Output the [x, y] coordinate of the center of the cell containing the given text.  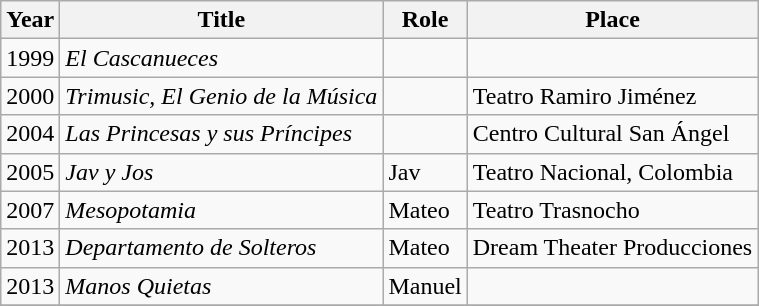
Mesopotamia [222, 210]
Year [30, 20]
2007 [30, 210]
Role [425, 20]
Centro Cultural San Ángel [612, 134]
Title [222, 20]
Teatro Nacional, Colombia [612, 172]
Jav [425, 172]
Dream Theater Producciones [612, 248]
Jav y Jos [222, 172]
Teatro Trasnocho [612, 210]
Teatro Ramiro Jiménez [612, 96]
2000 [30, 96]
Departamento de Solteros [222, 248]
El Cascanueces [222, 58]
2005 [30, 172]
Place [612, 20]
Manos Quietas [222, 286]
2004 [30, 134]
Las Princesas y sus Príncipes [222, 134]
Trimusic, El Genio de la Música [222, 96]
1999 [30, 58]
Manuel [425, 286]
